Identify which cell holds the provided text, then report its [x, y] central coordinate. 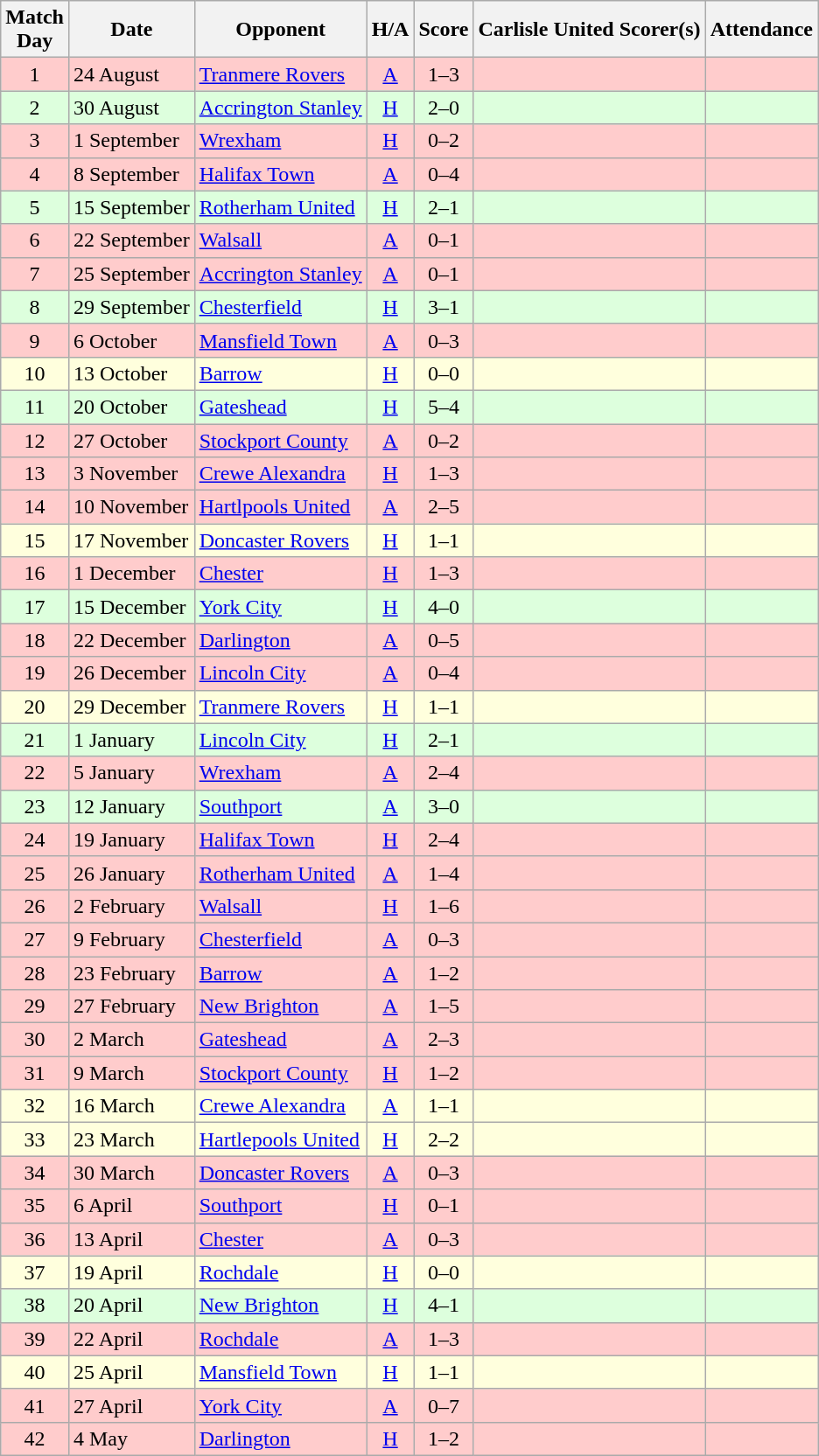
23 [35, 806]
Date [131, 30]
11 [35, 407]
17 [35, 607]
2–2 [444, 1139]
1 September [131, 141]
6 April [131, 1206]
1 [35, 74]
Attendance [761, 30]
34 [35, 1173]
29 [35, 1007]
2–0 [444, 108]
27 October [131, 440]
22 December [131, 640]
38 [35, 1306]
1 January [131, 740]
27 February [131, 1007]
9 March [131, 1073]
17 November [131, 540]
4 May [131, 1439]
16 [35, 574]
2 March [131, 1040]
23 March [131, 1139]
14 [35, 507]
6 October [131, 340]
30 March [131, 1173]
3–1 [444, 307]
25 April [131, 1372]
4–0 [444, 607]
41 [35, 1405]
15 December [131, 607]
Carlisle United Scorer(s) [590, 30]
19 [35, 673]
32 [35, 1106]
2–5 [444, 507]
20 [35, 707]
21 [35, 740]
30 [35, 1040]
2–3 [444, 1040]
26 December [131, 673]
H/A [390, 30]
36 [35, 1239]
9 February [131, 939]
37 [35, 1272]
Hartlpools United [280, 507]
27 April [131, 1405]
Match Day [35, 30]
35 [35, 1206]
29 December [131, 707]
9 [35, 340]
27 [35, 939]
33 [35, 1139]
15 [35, 540]
19 April [131, 1272]
40 [35, 1372]
13 October [131, 373]
8 [35, 307]
1–5 [444, 1007]
4 [35, 174]
Score [444, 30]
20 October [131, 407]
5–4 [444, 407]
26 [35, 906]
20 April [131, 1306]
6 [35, 240]
10 [35, 373]
19 January [131, 839]
23 February [131, 973]
42 [35, 1439]
25 [35, 873]
12 [35, 440]
29 September [131, 307]
1–6 [444, 906]
25 September [131, 274]
8 September [131, 174]
31 [35, 1073]
30 August [131, 108]
24 [35, 839]
22 [35, 773]
5 [35, 207]
1–4 [444, 873]
Opponent [280, 30]
16 March [131, 1106]
0–5 [444, 640]
13 [35, 474]
18 [35, 640]
28 [35, 973]
3 [35, 141]
12 January [131, 806]
2 February [131, 906]
13 April [131, 1239]
24 August [131, 74]
3 November [131, 474]
3–0 [444, 806]
7 [35, 274]
26 January [131, 873]
0–7 [444, 1405]
39 [35, 1339]
10 November [131, 507]
2 [35, 108]
Hartlepools United [280, 1139]
5 January [131, 773]
15 September [131, 207]
22 September [131, 240]
4–1 [444, 1306]
1 December [131, 574]
22 April [131, 1339]
